Capture the cell that displays the provided text and extract its (x, y) central coordinate. 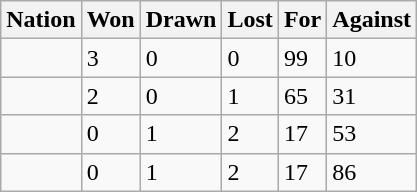
Lost (250, 20)
For (302, 20)
Drawn (181, 20)
31 (372, 96)
10 (372, 58)
3 (110, 58)
Won (110, 20)
99 (302, 58)
Against (372, 20)
86 (372, 172)
53 (372, 134)
65 (302, 96)
Nation (41, 20)
